Detect which cell encompasses the target text, then output its (X, Y) center coordinate. 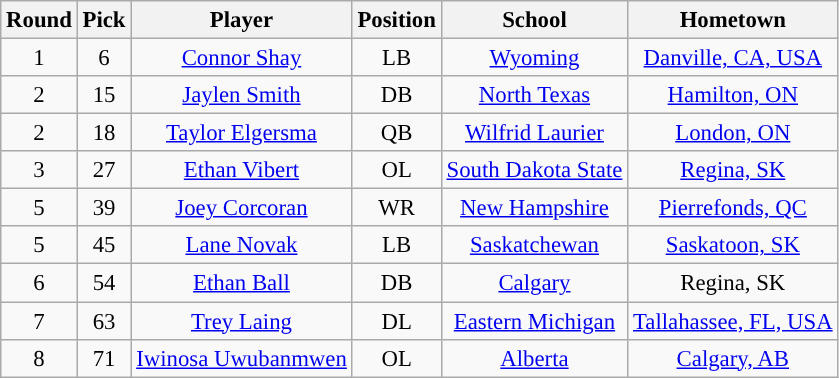
Ethan Ball (242, 283)
Calgary (534, 283)
Iwinosa Uwubanmwen (242, 358)
Calgary, AB (733, 358)
Player (242, 20)
71 (104, 358)
54 (104, 283)
DL (396, 321)
School (534, 20)
Tallahassee, FL, USA (733, 321)
Trey Laing (242, 321)
Pierrefonds, QC (733, 208)
Ethan Vibert (242, 170)
Joey Corcoran (242, 208)
QB (396, 133)
Eastern Michigan (534, 321)
Jaylen Smith (242, 95)
Saskatchewan (534, 245)
Wyoming (534, 58)
Alberta (534, 358)
Lane Novak (242, 245)
1 (39, 58)
Connor Shay (242, 58)
27 (104, 170)
45 (104, 245)
15 (104, 95)
3 (39, 170)
New Hampshire (534, 208)
WR (396, 208)
18 (104, 133)
Taylor Elgersma (242, 133)
Wilfrid Laurier (534, 133)
Danville, CA, USA (733, 58)
39 (104, 208)
Saskatoon, SK (733, 245)
South Dakota State (534, 170)
7 (39, 321)
Hamilton, ON (733, 95)
63 (104, 321)
Round (39, 20)
North Texas (534, 95)
London, ON (733, 133)
Hometown (733, 20)
8 (39, 358)
Pick (104, 20)
Position (396, 20)
